Detect which cell encompasses the target text, then output its [x, y] center coordinate. 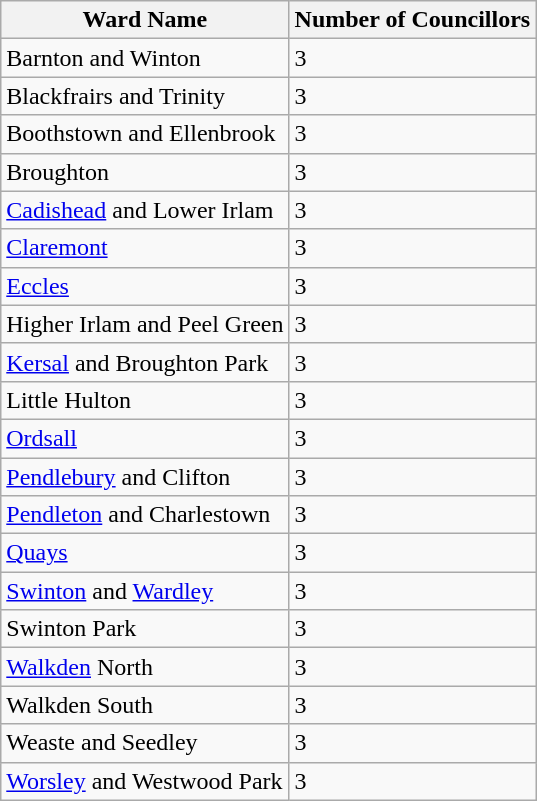
Walkden North [145, 667]
Claremont [145, 248]
Quays [145, 553]
Walkden South [145, 705]
Barnton and Winton [145, 58]
Number of Councillors [412, 20]
Swinton and Wardley [145, 591]
Broughton [145, 172]
Kersal and Broughton Park [145, 362]
Worsley and Westwood Park [145, 781]
Boothstown and Ellenbrook [145, 134]
Ordsall [145, 438]
Pendleton and Charlestown [145, 515]
Cadishead and Lower Irlam [145, 210]
Higher Irlam and Peel Green [145, 324]
Swinton Park [145, 629]
Pendlebury and Clifton [145, 477]
Ward Name [145, 20]
Blackfrairs and Trinity [145, 96]
Little Hulton [145, 400]
Eccles [145, 286]
Weaste and Seedley [145, 743]
